Return (X, Y) of the center of cell containing provided text 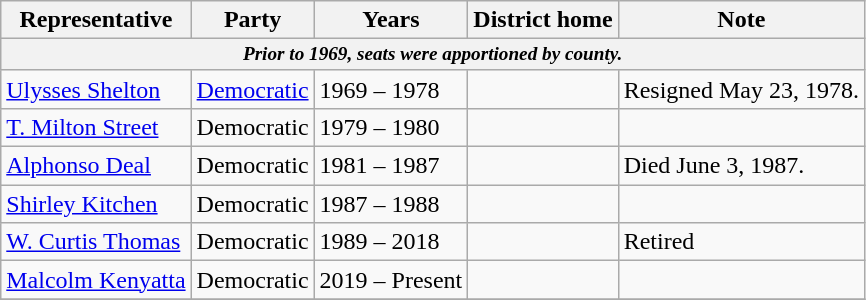
1979 – 1980 (391, 128)
W. Curtis Thomas (96, 242)
1987 – 1988 (391, 204)
1989 – 2018 (391, 242)
Representative (96, 20)
Note (741, 20)
1969 – 1978 (391, 89)
Resigned May 23, 1978. (741, 89)
2019 – Present (391, 280)
Ulysses Shelton (96, 89)
Died June 3, 1987. (741, 166)
T. Milton Street (96, 128)
District home (543, 20)
Alphonso Deal (96, 166)
Retired (741, 242)
Prior to 1969, seats were apportioned by county. (433, 55)
Shirley Kitchen (96, 204)
Years (391, 20)
Party (252, 20)
1981 – 1987 (391, 166)
Malcolm Kenyatta (96, 280)
